Extract the [x, y] coordinate from the center of the cell holding the provided text.  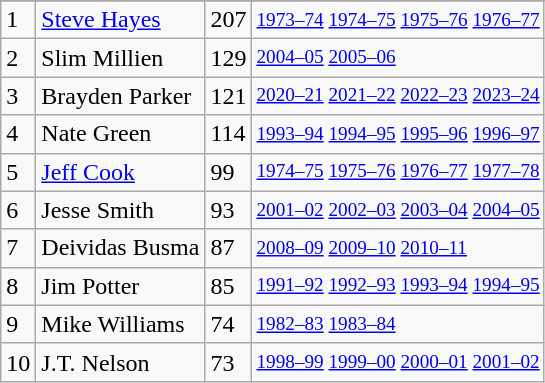
2004–05 2005–06 [398, 58]
1973–74 1974–75 1975–76 1976–77 [398, 20]
2001–02 2002–03 2003–04 2004–05 [398, 210]
2020–21 2021–22 2022–23 2023–24 [398, 96]
10 [18, 362]
93 [228, 210]
121 [228, 96]
4 [18, 134]
9 [18, 324]
1998–99 1999–00 2000–01 2001–02 [398, 362]
Jim Potter [120, 286]
2008–09 2009–10 2010–11 [398, 248]
1982–83 1983–84 [398, 324]
Mike Williams [120, 324]
5 [18, 172]
6 [18, 210]
1 [18, 20]
1991–92 1992–93 1993–94 1994–95 [398, 286]
1993–94 1994–95 1995–96 1996–97 [398, 134]
Deividas Busma [120, 248]
129 [228, 58]
3 [18, 96]
2 [18, 58]
87 [228, 248]
Steve Hayes [120, 20]
74 [228, 324]
85 [228, 286]
114 [228, 134]
Brayden Parker [120, 96]
Nate Green [120, 134]
73 [228, 362]
7 [18, 248]
1974–75 1975–76 1976–77 1977–78 [398, 172]
Jeff Cook [120, 172]
J.T. Nelson [120, 362]
Slim Millien [120, 58]
Jesse Smith [120, 210]
207 [228, 20]
8 [18, 286]
99 [228, 172]
